Search for the cell housing the specified text and yield its [x, y] center coordinate. 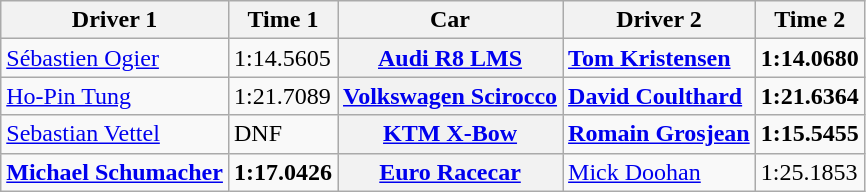
1:21.7089 [282, 96]
1:14.5605 [282, 58]
Euro Racecar [450, 172]
Car [450, 20]
Mick Doohan [660, 172]
Audi R8 LMS [450, 58]
Driver 1 [115, 20]
Michael Schumacher [115, 172]
DNF [282, 134]
Time 2 [810, 20]
Driver 2 [660, 20]
Sebastian Vettel [115, 134]
1:17.0426 [282, 172]
Ho-Pin Tung [115, 96]
KTM X-Bow [450, 134]
1:14.0680 [810, 58]
1:25.1853 [810, 172]
Romain Grosjean [660, 134]
Tom Kristensen [660, 58]
Time 1 [282, 20]
Sébastien Ogier [115, 58]
1:21.6364 [810, 96]
1:15.5455 [810, 134]
Volkswagen Scirocco [450, 96]
David Coulthard [660, 96]
